Identify which cell holds the provided text, then report its (X, Y) central coordinate. 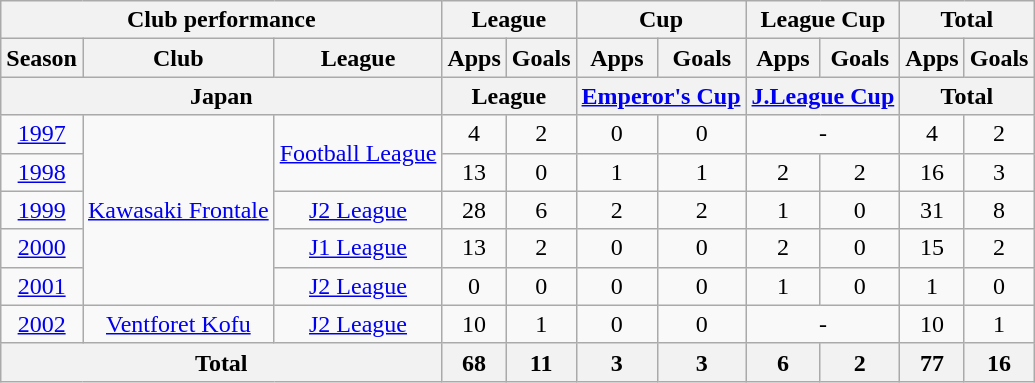
League Cup (823, 20)
1999 (42, 210)
1998 (42, 172)
Kawasaki Frontale (178, 210)
J.League Cup (823, 96)
Japan (222, 96)
28 (474, 210)
Emperor's Cup (661, 96)
31 (932, 210)
68 (474, 362)
8 (999, 210)
Ventforet Kofu (178, 324)
Club (178, 58)
15 (932, 248)
Club performance (222, 20)
Football League (358, 153)
11 (541, 362)
Cup (661, 20)
2000 (42, 248)
Season (42, 58)
77 (932, 362)
J1 League (358, 248)
1997 (42, 134)
2002 (42, 324)
2001 (42, 286)
